Provide the [x, y] coordinate of the cell's center where the given text is located.  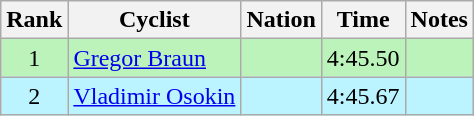
Gregor Braun [154, 58]
Time [363, 20]
4:45.50 [363, 58]
Rank [34, 20]
Notes [439, 20]
4:45.67 [363, 96]
1 [34, 58]
Nation [281, 20]
Vladimir Osokin [154, 96]
Cyclist [154, 20]
2 [34, 96]
